Identify which cell holds the provided text, then report its [X, Y] central coordinate. 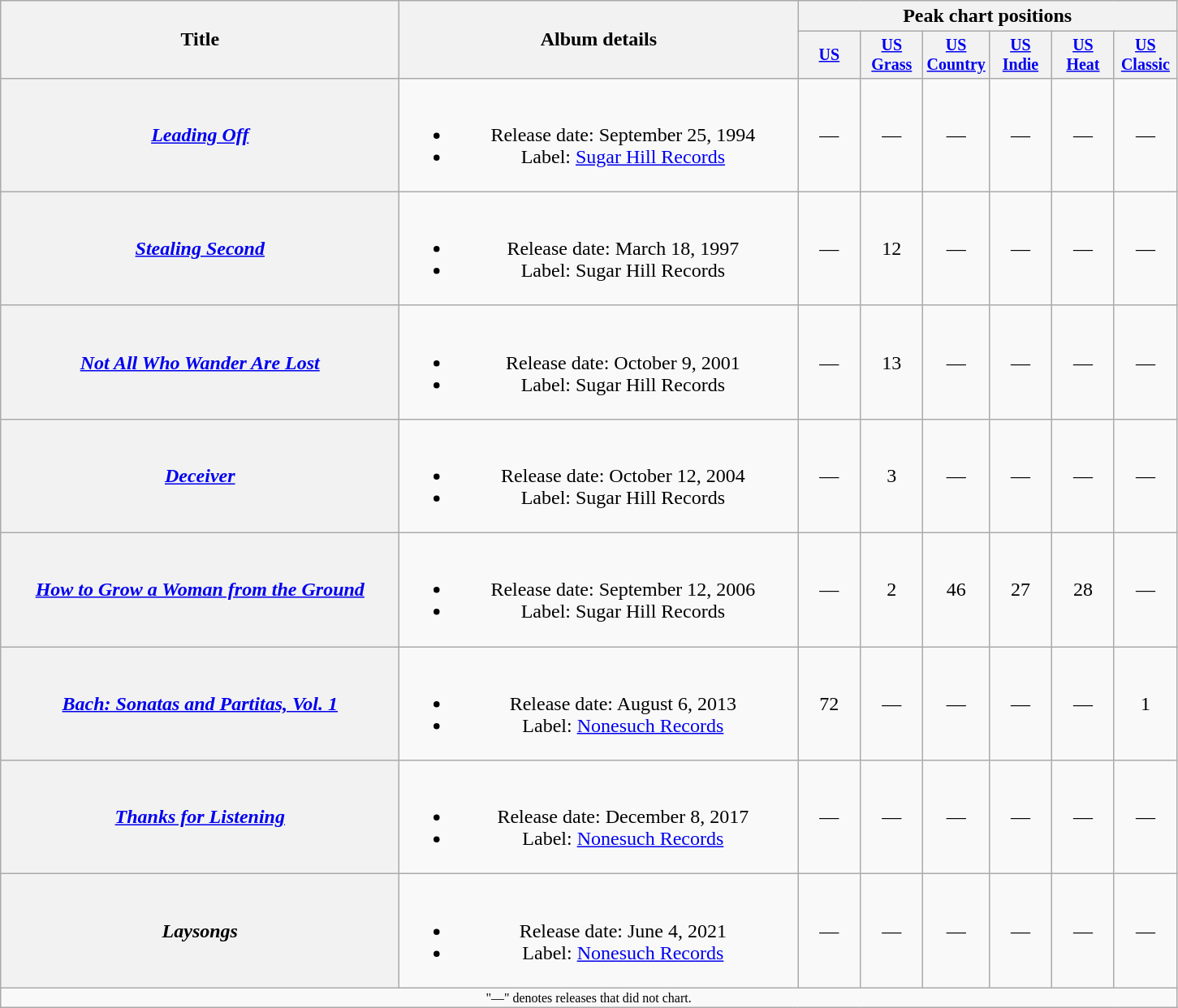
US Classic [1145, 55]
Title [200, 40]
Release date: June 4, 2021Label: Nonesuch Records [599, 931]
46 [956, 590]
How to Grow a Woman from the Ground [200, 590]
1 [1145, 704]
27 [1020, 590]
12 [891, 248]
Release date: October 12, 2004Label: Sugar Hill Records [599, 476]
Release date: September 12, 2006Label: Sugar Hill Records [599, 590]
Release date: September 25, 1994Label: Sugar Hill Records [599, 135]
Bach: Sonatas and Partitas, Vol. 1 [200, 704]
US Country [956, 55]
3 [891, 476]
Thanks for Listening [200, 817]
Stealing Second [200, 248]
Release date: December 8, 2017Label: Nonesuch Records [599, 817]
US Grass [891, 55]
Laysongs [200, 931]
US [830, 55]
Album details [599, 40]
72 [830, 704]
Deceiver [200, 476]
US Indie [1020, 55]
Not All Who Wander Are Lost [200, 362]
2 [891, 590]
"—" denotes releases that did not chart. [589, 997]
13 [891, 362]
Release date: March 18, 1997Label: Sugar Hill Records [599, 248]
28 [1083, 590]
Release date: August 6, 2013Label: Nonesuch Records [599, 704]
Leading Off [200, 135]
Release date: October 9, 2001Label: Sugar Hill Records [599, 362]
US Heat [1083, 55]
Peak chart positions [987, 16]
